Detect which cell encompasses the target text, then output its [x, y] center coordinate. 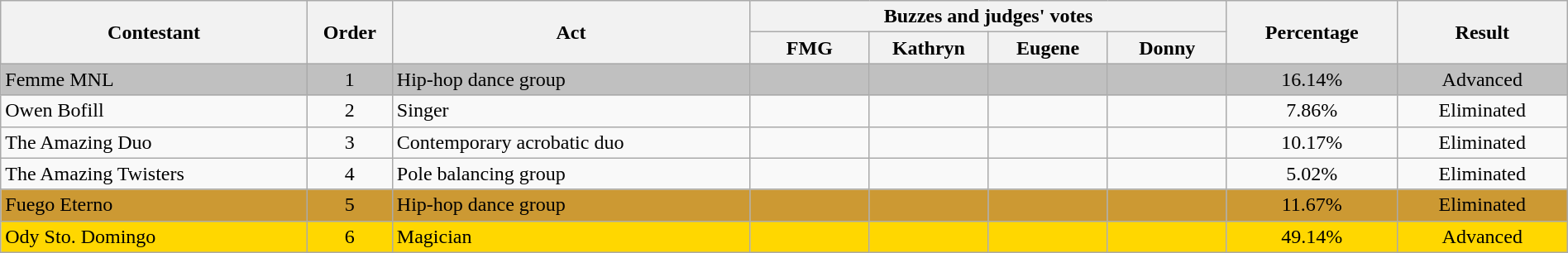
Magician [571, 236]
Buzzes and judges' votes [989, 17]
Femme MNL [154, 79]
Act [571, 32]
The Amazing Duo [154, 142]
2 [349, 111]
5.02% [1312, 174]
The Amazing Twisters [154, 174]
Order [349, 32]
6 [349, 236]
Kathryn [929, 48]
Owen Bofill [154, 111]
Percentage [1312, 32]
11.67% [1312, 205]
1 [349, 79]
Ody Sto. Domingo [154, 236]
Contestant [154, 32]
4 [349, 174]
10.17% [1312, 142]
7.86% [1312, 111]
Eugene [1048, 48]
Fuego Eterno [154, 205]
3 [349, 142]
16.14% [1312, 79]
Donny [1167, 48]
FMG [810, 48]
5 [349, 205]
Contemporary acrobatic duo [571, 142]
49.14% [1312, 236]
Pole balancing group [571, 174]
Singer [571, 111]
Result [1482, 32]
